Identify which cell holds the provided text, then report its [x, y] central coordinate. 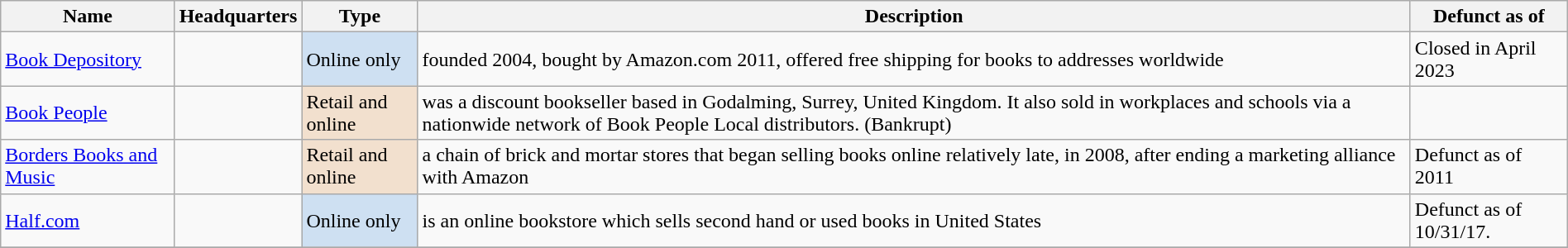
Book Depository [88, 60]
a chain of brick and mortar stores that began selling books online relatively late, in 2008, after ending a marketing alliance with Amazon [914, 167]
Defunct as of [1489, 17]
Closed in April 2023 [1489, 60]
Book People [88, 112]
Headquarters [238, 17]
Name [88, 17]
Description [914, 17]
is an online bookstore which sells second hand or used books in United States [914, 220]
Defunct as of 2011 [1489, 167]
Type [360, 17]
Half.com [88, 220]
Borders Books and Music [88, 167]
founded 2004, bought by Amazon.com 2011, offered free shipping for books to addresses worldwide [914, 60]
Defunct as of 10/31/17. [1489, 220]
